Capture the cell that displays the provided text and extract its [X, Y] central coordinate. 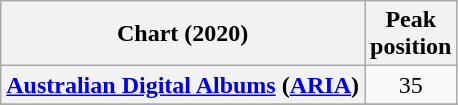
Australian Digital Albums (ARIA) [183, 85]
35 [411, 85]
Chart (2020) [183, 34]
Peakposition [411, 34]
